Output the [X, Y] coordinate of the center of the cell containing the given text.  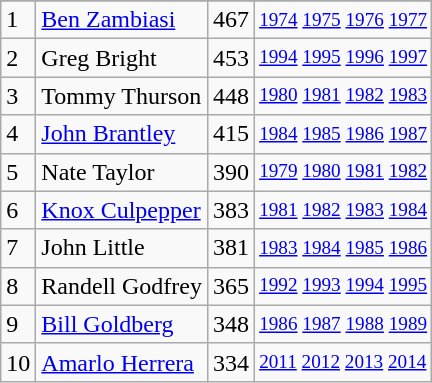
1974 1975 1976 1977 [344, 20]
Randell Godfrey [122, 286]
1979 1980 1981 1982 [344, 172]
365 [230, 286]
7 [18, 248]
1984 1985 1986 1987 [344, 134]
9 [18, 324]
1994 1995 1996 1997 [344, 58]
390 [230, 172]
3 [18, 96]
Knox Culpepper [122, 210]
2 [18, 58]
John Little [122, 248]
Tommy Thurson [122, 96]
348 [230, 324]
Bill Goldberg [122, 324]
453 [230, 58]
8 [18, 286]
467 [230, 20]
4 [18, 134]
Amarlo Herrera [122, 362]
Greg Bright [122, 58]
1992 1993 1994 1995 [344, 286]
1983 1984 1985 1986 [344, 248]
383 [230, 210]
381 [230, 248]
1980 1981 1982 1983 [344, 96]
448 [230, 96]
415 [230, 134]
10 [18, 362]
334 [230, 362]
5 [18, 172]
6 [18, 210]
2011 2012 2013 2014 [344, 362]
Nate Taylor [122, 172]
John Brantley [122, 134]
1986 1987 1988 1989 [344, 324]
1 [18, 20]
Ben Zambiasi [122, 20]
1981 1982 1983 1984 [344, 210]
